Find where the given text appears and provide that cell's center as [x, y] coordinate. 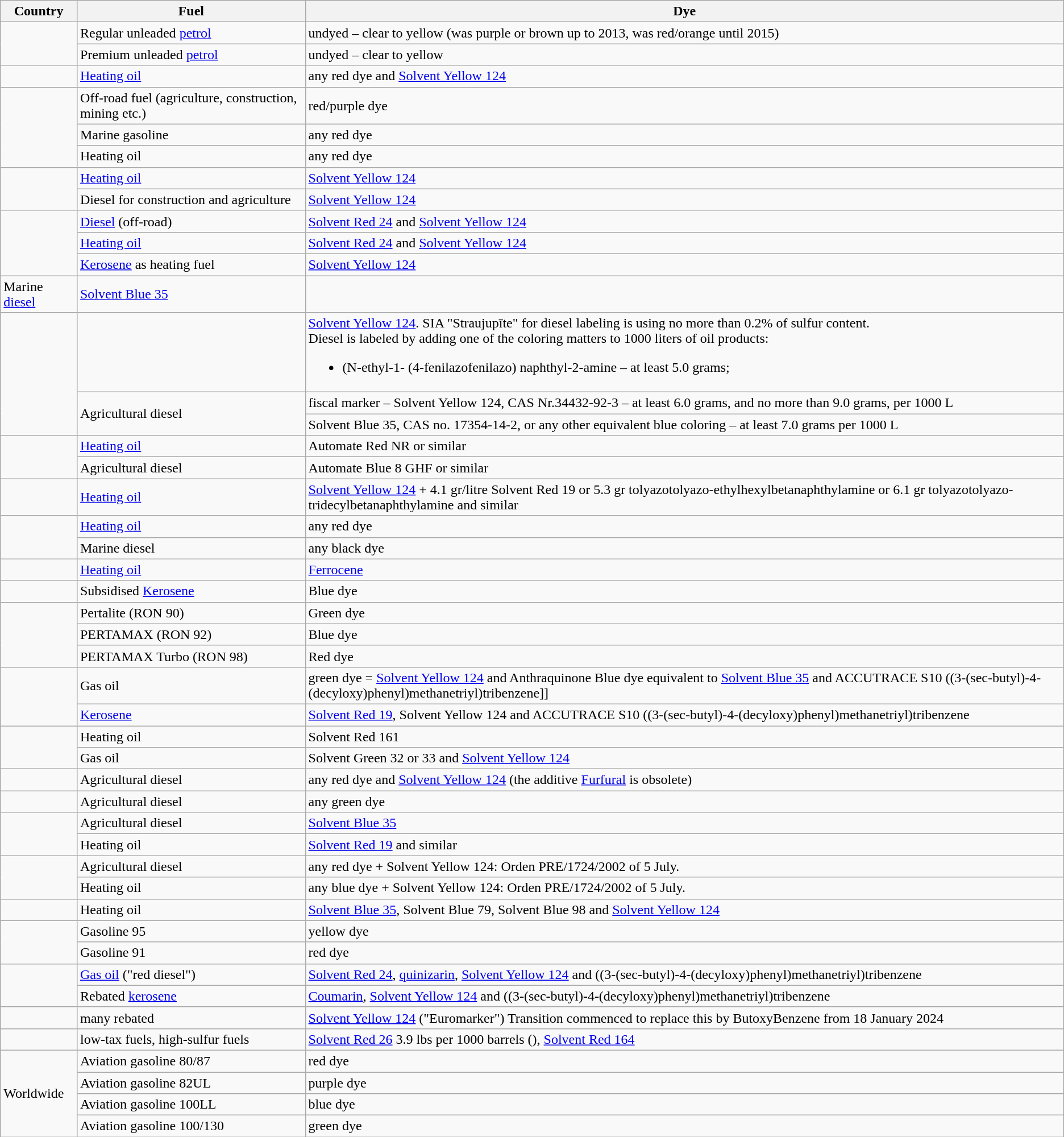
Marine gasoline [191, 135]
Green dye [684, 613]
undyed – clear to yellow [684, 55]
PERTAMAX (RON 92) [191, 634]
Solvent Yellow 124 ("Euromarker") Transition commenced to replace this by ButoxyBenzene from 18 January 2024 [684, 1018]
Red dye [684, 656]
Gasoline 95 [191, 931]
Fuel [191, 11]
Regular unleaded petrol [191, 33]
Aviation gasoline 82UL [191, 1083]
red/purple dye [684, 106]
Diesel for construction and agriculture [191, 200]
any red dye and Solvent Yellow 124 (the additive Furfural is obsolete) [684, 780]
green dye [684, 1126]
Aviation gasoline 100LL [191, 1105]
Solvent Blue 35, Solvent Blue 79, Solvent Blue 98 and Solvent Yellow 124 [684, 910]
Pertalite (RON 90) [191, 613]
any green dye [684, 802]
Solvent Red 24, quinizarin, Solvent Yellow 124 and ((3-(sec-butyl)-4-(decyloxy)phenyl)methanetriyl)tribenzene [684, 974]
Kerosene [191, 715]
low-tax fuels, high-sulfur fuels [191, 1039]
Solvent Red 19 and similar [684, 845]
Solvent Red 19, Solvent Yellow 124 and ACCUTRACE S10 ((3-(sec-butyl)-4-(decyloxy)phenyl)methanetriyl)tribenzene [684, 715]
Gas oil ("red diesel") [191, 974]
Off-road fuel (agriculture, construction, mining etc.) [191, 106]
Coumarin, Solvent Yellow 124 and ((3-(sec-butyl)-4-(decyloxy)phenyl)methanetriyl)tribenzene [684, 996]
yellow dye [684, 931]
Diesel (off-road) [191, 221]
Worldwide [39, 1093]
Subsidised Kerosene [191, 591]
Premium unleaded petrol [191, 55]
undyed – clear to yellow (was purple or brown up to 2013, was red/orange until 2015) [684, 33]
Aviation gasoline 80/87 [191, 1061]
Country [39, 11]
PERTAMAX Turbo (RON 98) [191, 656]
Kerosene as heating fuel [191, 264]
purple dye [684, 1083]
Gasoline 91 [191, 953]
many rebated [191, 1018]
any red dye + Solvent Yellow 124: Orden PRE/1724/2002 of 5 July. [684, 866]
Automate Red NR or similar [684, 446]
fiscal marker – Solvent Yellow 124, CAS Nr.34432-92-3 – at least 6.0 grams, and no more than 9.0 grams, per 1000 L [684, 403]
Rebated kerosene [191, 996]
any blue dye + Solvent Yellow 124: Orden PRE/1724/2002 of 5 July. [684, 888]
Dye [684, 11]
Solvent Red 161 [684, 736]
blue dye [684, 1105]
Automate Blue 8 GHF or similar [684, 468]
Solvent Red 26 3.9 lbs per 1000 barrels (), Solvent Red 164 [684, 1039]
any red dye and Solvent Yellow 124 [684, 76]
Solvent Blue 35, CAS no. 17354-14-2, or any other equivalent blue coloring – at least 7.0 grams per 1000 L [684, 425]
Aviation gasoline 100/130 [191, 1126]
any black dye [684, 548]
Solvent Green 32 or 33 and Solvent Yellow 124 [684, 758]
Ferrocene [684, 570]
